Determine the (X, Y) coordinate at the center of the cell enclosing the given text.  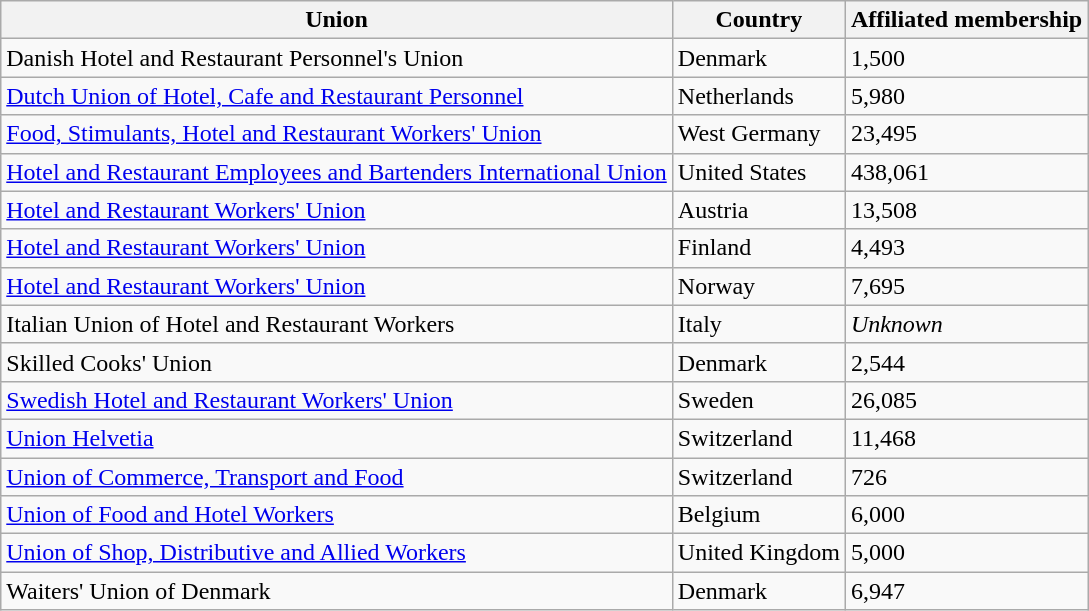
6,000 (966, 515)
Union (337, 20)
6,947 (966, 591)
5,980 (966, 96)
438,061 (966, 172)
Unknown (966, 324)
Union Helvetia (337, 438)
26,085 (966, 400)
Netherlands (758, 96)
United Kingdom (758, 553)
Dutch Union of Hotel, Cafe and Restaurant Personnel (337, 96)
West Germany (758, 134)
Norway (758, 286)
Danish Hotel and Restaurant Personnel's Union (337, 58)
Affiliated membership (966, 20)
2,544 (966, 362)
11,468 (966, 438)
Skilled Cooks' Union (337, 362)
Union of Commerce, Transport and Food (337, 477)
4,493 (966, 248)
Waiters' Union of Denmark (337, 591)
Italian Union of Hotel and Restaurant Workers (337, 324)
7,695 (966, 286)
Hotel and Restaurant Employees and Bartenders International Union (337, 172)
1,500 (966, 58)
Country (758, 20)
Austria (758, 210)
Italy (758, 324)
Belgium (758, 515)
13,508 (966, 210)
Swedish Hotel and Restaurant Workers' Union (337, 400)
Finland (758, 248)
726 (966, 477)
5,000 (966, 553)
Food, Stimulants, Hotel and Restaurant Workers' Union (337, 134)
United States (758, 172)
Sweden (758, 400)
Union of Food and Hotel Workers (337, 515)
Union of Shop, Distributive and Allied Workers (337, 553)
23,495 (966, 134)
